Return the [X, Y] coordinate for the center point of the cell that contains the specified text.  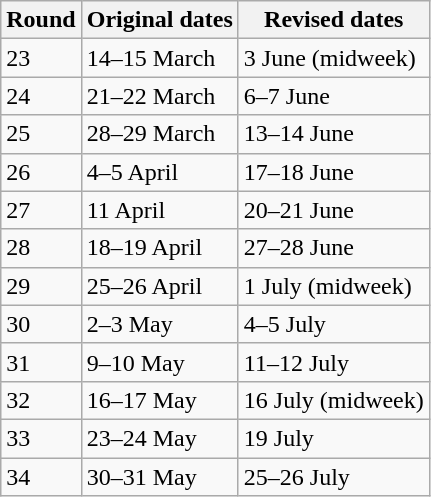
29 [41, 286]
28–29 March [160, 134]
Round [41, 20]
1 July (midweek) [334, 286]
6–7 June [334, 96]
21–22 March [160, 96]
4–5 April [160, 172]
26 [41, 172]
25 [41, 134]
23 [41, 58]
28 [41, 248]
30–31 May [160, 477]
11–12 July [334, 362]
23–24 May [160, 438]
30 [41, 324]
31 [41, 362]
17–18 June [334, 172]
16–17 May [160, 400]
24 [41, 96]
Original dates [160, 20]
16 July (midweek) [334, 400]
27 [41, 210]
20–21 June [334, 210]
25–26 April [160, 286]
2–3 May [160, 324]
Revised dates [334, 20]
4–5 July [334, 324]
34 [41, 477]
19 July [334, 438]
11 April [160, 210]
32 [41, 400]
33 [41, 438]
13–14 June [334, 134]
18–19 April [160, 248]
14–15 March [160, 58]
25–26 July [334, 477]
27–28 June [334, 248]
9–10 May [160, 362]
3 June (midweek) [334, 58]
